Pinpoint the cell where the given text exists, returning its (x, y) midpoint coordinate. 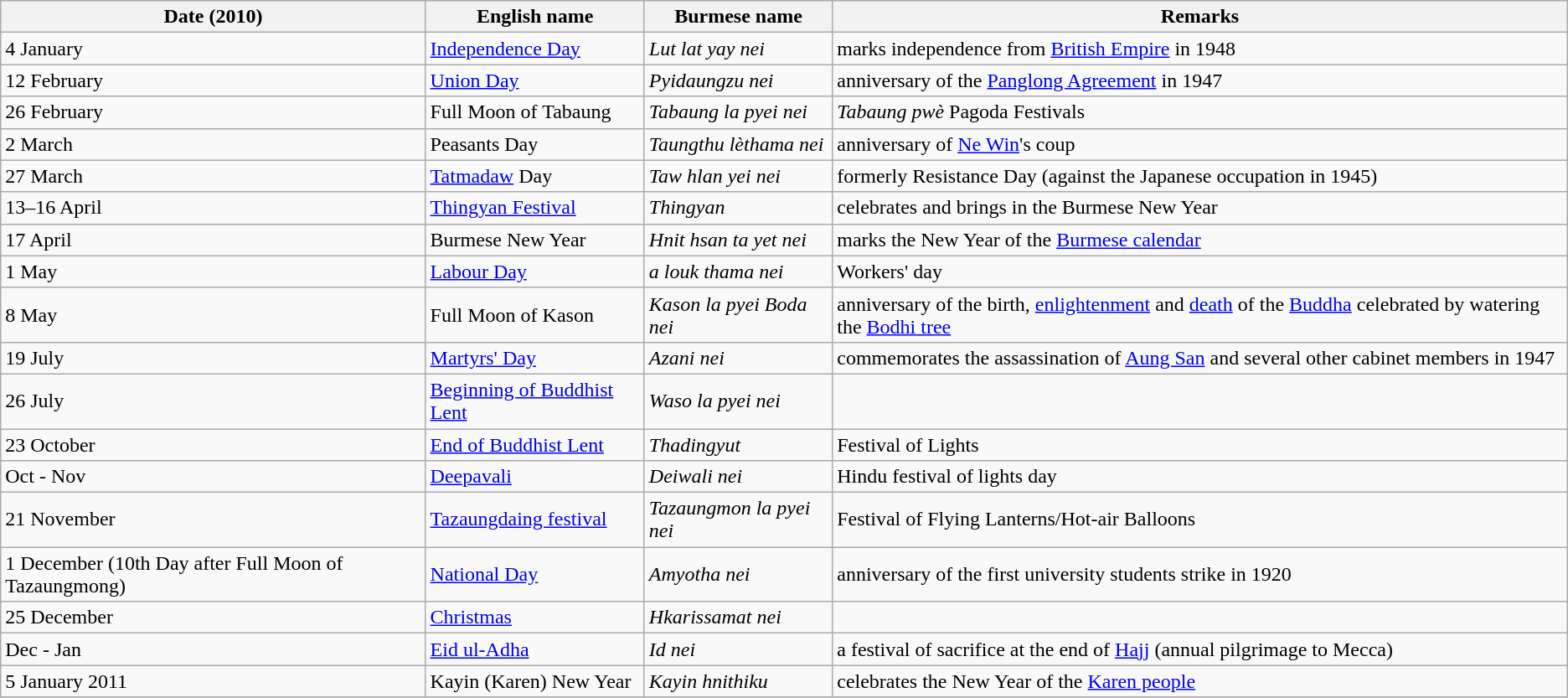
Burmese New Year (534, 240)
Kayin (Karen) New Year (534, 681)
Hnit hsan ta yet nei (738, 240)
4 January (213, 49)
English name (534, 17)
Kayin hnithiku (738, 681)
26 February (213, 112)
Deepavali (534, 477)
Pyidaungzu nei (738, 80)
anniversary of Ne Win's coup (1200, 144)
Date (2010) (213, 17)
Full Moon of Tabaung (534, 112)
Tazaungdaing festival (534, 520)
Peasants Day (534, 144)
Tatmadaw Day (534, 176)
8 May (213, 315)
12 February (213, 80)
anniversary of the birth, enlightenment and death of the Buddha celebrated by watering the Bodhi tree (1200, 315)
Christmas (534, 618)
marks independence from British Empire in 1948 (1200, 49)
23 October (213, 445)
2 March (213, 144)
21 November (213, 520)
Waso la pyei nei (738, 401)
Taungthu lèthama nei (738, 144)
Festival of Lights (1200, 445)
Deiwali nei (738, 477)
Thadingyut (738, 445)
Beginning of Buddhist Lent (534, 401)
Workers' day (1200, 271)
commemorates the assassination of Aung San and several other cabinet members in 1947 (1200, 358)
13–16 April (213, 208)
Independence Day (534, 49)
celebrates the New Year of the Karen people (1200, 681)
Dec - Jan (213, 649)
Thingyan Festival (534, 208)
Burmese name (738, 17)
Tazaungmon la pyei nei (738, 520)
formerly Resistance Day (against the Japanese occupation in 1945) (1200, 176)
Azani nei (738, 358)
Lut lat yay nei (738, 49)
Martyrs' Day (534, 358)
a louk thama nei (738, 271)
5 January 2011 (213, 681)
1 May (213, 271)
Tabaung la pyei nei (738, 112)
Tabaung pwè Pagoda Festivals (1200, 112)
Kason la pyei Boda nei (738, 315)
Taw hlan yei nei (738, 176)
Union Day (534, 80)
Labour Day (534, 271)
Id nei (738, 649)
marks the New Year of the Burmese calendar (1200, 240)
1 December (10th Day after Full Moon of Tazaungmong) (213, 575)
Hindu festival of lights day (1200, 477)
Full Moon of Kason (534, 315)
19 July (213, 358)
27 March (213, 176)
Festival of Flying Lanterns/Hot-air Balloons (1200, 520)
Thingyan (738, 208)
National Day (534, 575)
Hkarissamat nei (738, 618)
Oct - Nov (213, 477)
anniversary of the first university students strike in 1920 (1200, 575)
End of Buddhist Lent (534, 445)
Amyotha nei (738, 575)
anniversary of the Panglong Agreement in 1947 (1200, 80)
Remarks (1200, 17)
Eid ul-Adha (534, 649)
25 December (213, 618)
26 July (213, 401)
a festival of sacrifice at the end of Hajj (annual pilgrimage to Mecca) (1200, 649)
17 April (213, 240)
celebrates and brings in the Burmese New Year (1200, 208)
